Return (x, y) of the center of cell containing provided text 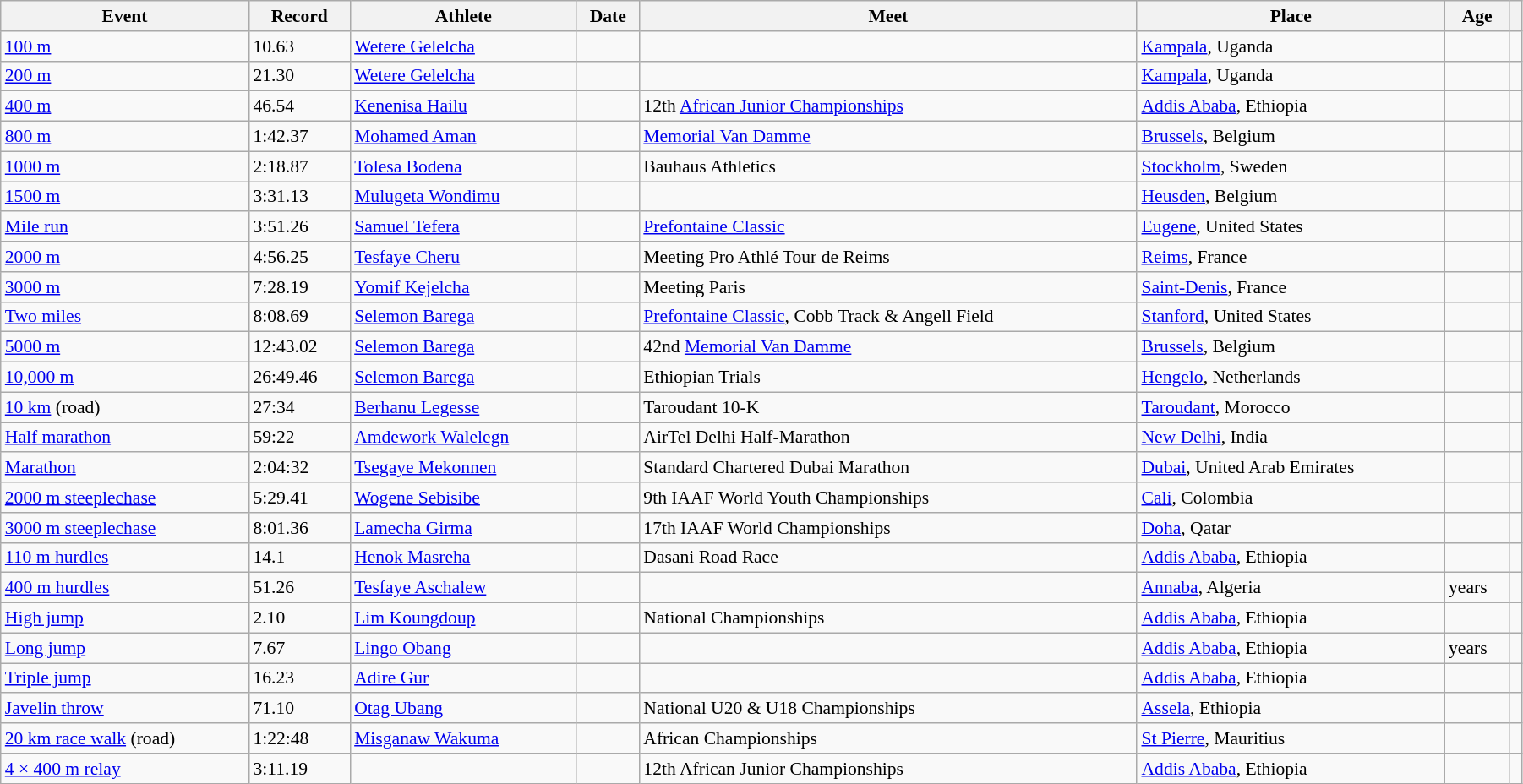
2:18.87 (299, 166)
Heusden, Belgium (1291, 197)
16.23 (299, 678)
Stockholm, Sweden (1291, 166)
Misganaw Wakuma (463, 738)
5000 m (125, 347)
59:22 (299, 438)
Tesfaye Aschalew (463, 588)
Marathon (125, 468)
Place (1291, 16)
Dasani Road Race (887, 558)
1:42.37 (299, 137)
17th IAAF World Championships (887, 528)
New Delhi, India (1291, 438)
71.10 (299, 709)
Annaba, Algeria (1291, 588)
Taroudant 10-K (887, 407)
3:31.13 (299, 197)
Triple jump (125, 678)
Memorial Van Damme (887, 137)
Kenenisa Hailu (463, 106)
Meeting Pro Athlé Tour de Reims (887, 257)
3:11.19 (299, 769)
Mohamed Aman (463, 137)
Prefontaine Classic, Cobb Track & Angell Field (887, 317)
10 km (road) (125, 407)
1000 m (125, 166)
Tesfaye Cheru (463, 257)
Standard Chartered Dubai Marathon (887, 468)
27:34 (299, 407)
26:49.46 (299, 378)
Age (1477, 16)
Cali, Colombia (1291, 498)
Lamecha Girma (463, 528)
800 m (125, 137)
400 m (125, 106)
National U20 & U18 Championships (887, 709)
Doha, Qatar (1291, 528)
9th IAAF World Youth Championships (887, 498)
Wogene Sebisibe (463, 498)
3000 m (125, 287)
Javelin throw (125, 709)
Prefontaine Classic (887, 227)
Meeting Paris (887, 287)
4:56.25 (299, 257)
Stanford, United States (1291, 317)
10,000 m (125, 378)
3:51.26 (299, 227)
7.67 (299, 648)
African Championships (887, 738)
12:43.02 (299, 347)
Henok Masreha (463, 558)
Reims, France (1291, 257)
Samuel Tefera (463, 227)
Assela, Ethiopia (1291, 709)
Lim Koungdoup (463, 618)
4 × 400 m relay (125, 769)
Lingo Obang (463, 648)
5:29.41 (299, 498)
2.10 (299, 618)
42nd Memorial Van Damme (887, 347)
10.63 (299, 46)
21.30 (299, 76)
Event (125, 16)
Mile run (125, 227)
Long jump (125, 648)
3000 m steeplechase (125, 528)
2000 m steeplechase (125, 498)
Dubai, United Arab Emirates (1291, 468)
Taroudant, Morocco (1291, 407)
Tsegaye Mekonnen (463, 468)
200 m (125, 76)
National Championships (887, 618)
2:04:32 (299, 468)
Otag Ubang (463, 709)
Tolesa Bodena (463, 166)
20 km race walk (road) (125, 738)
Hengelo, Netherlands (1291, 378)
Saint-Denis, France (1291, 287)
8:08.69 (299, 317)
1500 m (125, 197)
Date (608, 16)
Meet (887, 16)
Amdework Walelegn (463, 438)
Ethiopian Trials (887, 378)
AirTel Delhi Half-Marathon (887, 438)
St Pierre, Mauritius (1291, 738)
Bauhaus Athletics (887, 166)
Record (299, 16)
Athlete (463, 16)
46.54 (299, 106)
2000 m (125, 257)
Berhanu Legesse (463, 407)
8:01.36 (299, 528)
Yomif Kejelcha (463, 287)
1:22:48 (299, 738)
Two miles (125, 317)
7:28.19 (299, 287)
Half marathon (125, 438)
High jump (125, 618)
14.1 (299, 558)
110 m hurdles (125, 558)
Eugene, United States (1291, 227)
Mulugeta Wondimu (463, 197)
400 m hurdles (125, 588)
Adire Gur (463, 678)
100 m (125, 46)
51.26 (299, 588)
